From the cell containing the given text, extract its center point as (x, y) coordinate. 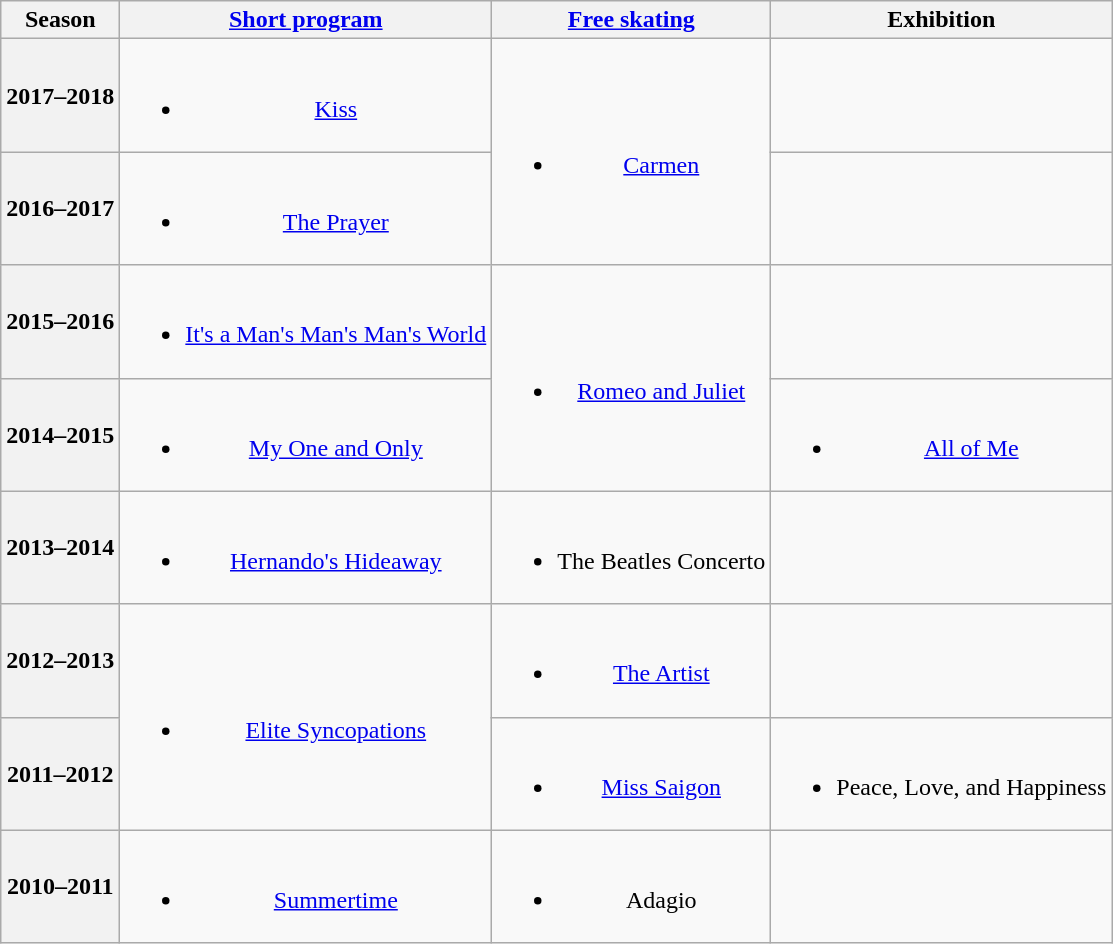
Short program (306, 20)
2015–2016 (60, 322)
Peace, Love, and Happiness (942, 774)
The Artist (632, 660)
Romeo and Juliet (632, 378)
It's a Man's Man's Man's World (306, 322)
2016–2017 (60, 208)
My One and Only (306, 434)
Carmen (632, 152)
2014–2015 (60, 434)
Free skating (632, 20)
Exhibition (942, 20)
2012–2013 (60, 660)
Summertime (306, 886)
Elite Syncopations (306, 717)
2013–2014 (60, 548)
2017–2018 (60, 96)
Miss Saigon (632, 774)
The Beatles Concerto (632, 548)
2010–2011 (60, 886)
All of Me (942, 434)
Kiss (306, 96)
Adagio (632, 886)
2011–2012 (60, 774)
Season (60, 20)
Hernando's Hideaway (306, 548)
The Prayer (306, 208)
